Return the [X, Y] coordinate for the center point of the cell that contains the specified text.  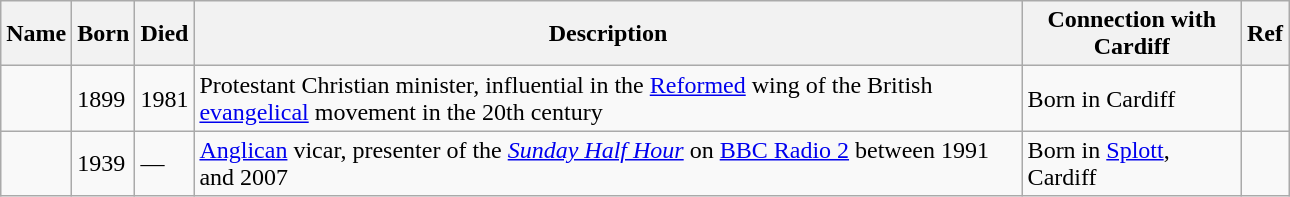
— [164, 164]
Born [104, 34]
Died [164, 34]
Ref [1264, 34]
Connection with Cardiff [1132, 34]
1899 [104, 98]
1981 [164, 98]
Born in Cardiff [1132, 98]
1939 [104, 164]
Anglican vicar, presenter of the Sunday Half Hour on BBC Radio 2 between 1991 and 2007 [608, 164]
Protestant Christian minister, influential in the Reformed wing of the British evangelical movement in the 20th century [608, 98]
Name [36, 34]
Description [608, 34]
Born in Splott, Cardiff [1132, 164]
